Return (x, y) of the center of cell containing provided text 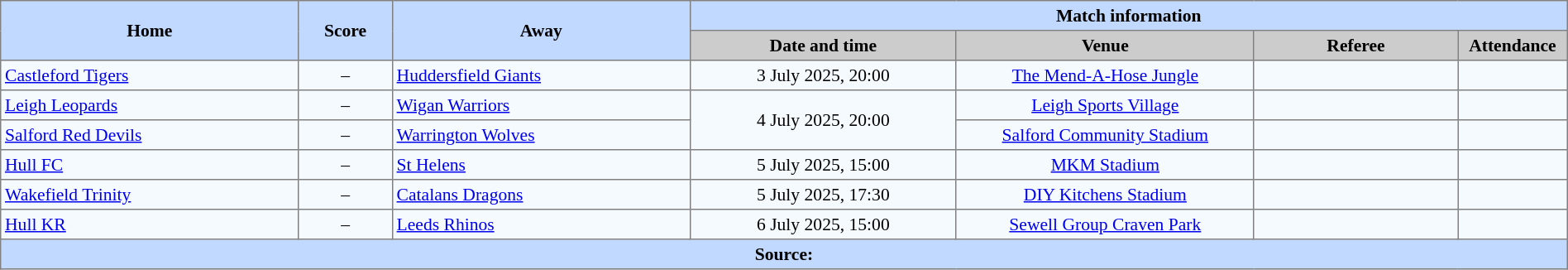
Referee (1355, 46)
Salford Red Devils (150, 135)
Wakefield Trinity (150, 195)
St Helens (541, 165)
Huddersfield Giants (541, 75)
Wigan Warriors (541, 105)
Castleford Tigers (150, 75)
Attendance (1513, 46)
6 July 2025, 15:00 (823, 224)
Date and time (823, 46)
Score (346, 31)
MKM Stadium (1105, 165)
Away (541, 31)
Catalans Dragons (541, 195)
Hull KR (150, 224)
4 July 2025, 20:00 (823, 120)
Home (150, 31)
Leeds Rhinos (541, 224)
The Mend-A-Hose Jungle (1105, 75)
Leigh Leopards (150, 105)
Salford Community Stadium (1105, 135)
Match information (1128, 16)
3 July 2025, 20:00 (823, 75)
5 July 2025, 15:00 (823, 165)
5 July 2025, 17:30 (823, 195)
Hull FC (150, 165)
Leigh Sports Village (1105, 105)
Source: (784, 254)
DIY Kitchens Stadium (1105, 195)
Warrington Wolves (541, 135)
Venue (1105, 46)
Sewell Group Craven Park (1105, 224)
